Detect which cell encompasses the target text, then output its [X, Y] center coordinate. 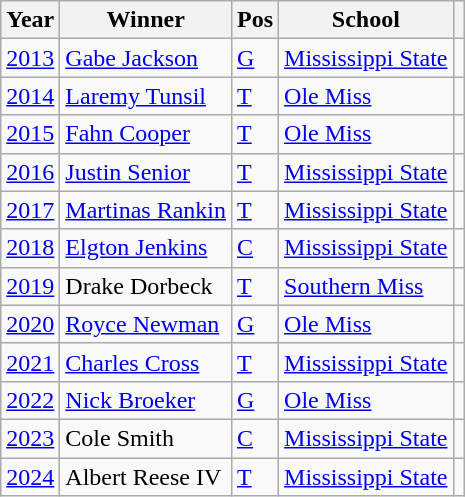
Pos [256, 20]
School [366, 20]
Royce Newman [146, 324]
Winner [146, 20]
Gabe Jackson [146, 58]
2017 [30, 210]
Charles Cross [146, 362]
2018 [30, 248]
Southern Miss [366, 286]
Elgton Jenkins [146, 248]
Cole Smith [146, 438]
Fahn Cooper [146, 134]
2014 [30, 96]
2022 [30, 400]
Drake Dorbeck [146, 286]
Laremy Tunsil [146, 96]
Year [30, 20]
2016 [30, 172]
2021 [30, 362]
Martinas Rankin [146, 210]
2024 [30, 477]
2015 [30, 134]
2013 [30, 58]
2019 [30, 286]
Albert Reese IV [146, 477]
Justin Senior [146, 172]
2023 [30, 438]
Nick Broeker [146, 400]
2020 [30, 324]
